Provide the [X, Y] coordinate of the cell's center where the given text is located.  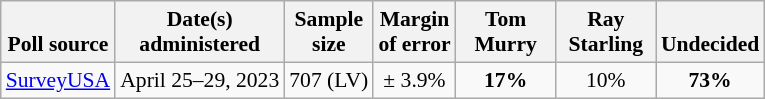
SurveyUSA [58, 80]
17% [506, 80]
Samplesize [328, 32]
73% [710, 80]
707 (LV) [328, 80]
Marginof error [414, 32]
TomMurry [506, 32]
Date(s)administered [200, 32]
Undecided [710, 32]
RayStarling [606, 32]
± 3.9% [414, 80]
10% [606, 80]
April 25–29, 2023 [200, 80]
Poll source [58, 32]
